Determine the (x, y) coordinate at the center of the cell enclosing the given text.  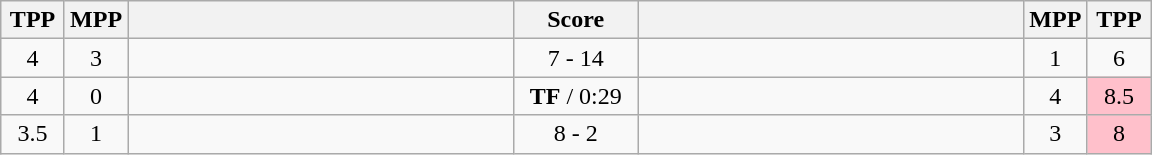
Score (576, 20)
8.5 (1119, 96)
3.5 (33, 134)
6 (1119, 58)
8 - 2 (576, 134)
7 - 14 (576, 58)
TF / 0:29 (576, 96)
8 (1119, 134)
0 (96, 96)
